From the cell containing the given text, extract its center point as [X, Y] coordinate. 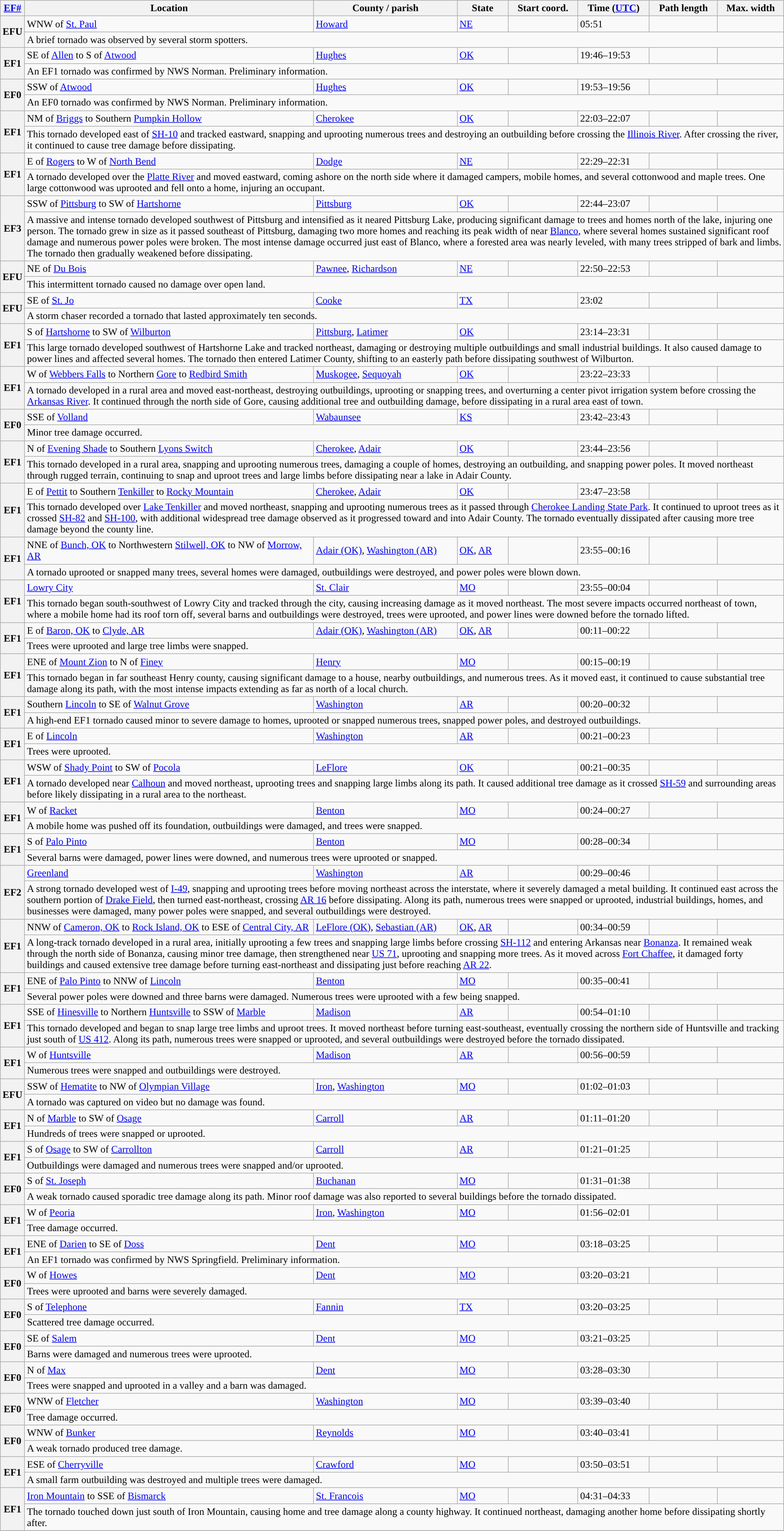
Lowry City [170, 588]
Southern Lincoln to SE of Walnut Grove [170, 704]
St. Clair [385, 588]
00:24–00:27 [614, 810]
WNW of Bunker [170, 1433]
00:21–00:35 [614, 767]
Location [170, 8]
SE of Salem [170, 1338]
A tornado uprooted or snapped many trees, several homes were damaged, outbuildings were destroyed, and power poles were blown down. [404, 572]
EF3 [12, 228]
S of Hartshorne to SW of Wilburton [170, 332]
Cooke [385, 300]
WSW of Shady Point to SW of Pocola [170, 767]
Crawford [385, 1464]
05:51 [614, 24]
County / parish [385, 8]
An EF0 tornado was confirmed by NWS Norman. Preliminary information. [404, 103]
An EF1 tornado was confirmed by NWS Springfield. Preliminary information. [404, 1260]
Several power poles were downed and three barns were damaged. Numerous trees were uprooted with a few being snapped. [404, 997]
EF# [12, 8]
Several barns were damaged, power lines were downed, and numerous trees were uprooted or snapped. [404, 858]
An EF1 tornado was confirmed by NWS Norman. Preliminary information. [404, 71]
A tornado was captured on video but no damage was found. [404, 1102]
22:44–23:07 [614, 204]
04:31–04:33 [614, 1496]
00:29–00:46 [614, 873]
WNW of Fletcher [170, 1401]
Trees were uprooted and barns were severely damaged. [404, 1291]
S of Palo Pinto [170, 841]
23:47–23:58 [614, 491]
N of Marble to SW of Osage [170, 1118]
Reynolds [385, 1433]
Barns were damaged and numerous trees were uprooted. [404, 1354]
23:02 [614, 300]
Cherokee [385, 118]
SSW of Hematite to NW of Olympian Village [170, 1086]
Wabaunsee [385, 417]
W of Webbers Falls to Northern Gore to Redbird Smith [170, 374]
W of Howes [170, 1275]
Greenland [170, 873]
E of Pettit to Southern Tenkiller to Rocky Mountain [170, 491]
23:22–23:33 [614, 374]
WNW of St. Paul [170, 24]
Start coord. [543, 8]
A weak tornado caused sporadic tree damage along its path. Minor roof damage was also reported to several buildings before the tornado dissipated. [404, 1197]
E of Baron, OK to Clyde, AR [170, 630]
Henry [385, 662]
00:21–00:23 [614, 736]
Path length [683, 8]
A brief tornado was observed by several storm spotters. [404, 40]
22:50–22:53 [614, 269]
23:55–00:04 [614, 588]
SSE of Volland [170, 417]
Trees were uprooted and large tree limbs were snapped. [404, 646]
Howard [385, 24]
W of Racket [170, 810]
ENE of Darien to SE of Doss [170, 1244]
23:42–23:43 [614, 417]
03:39–03:40 [614, 1401]
01:56–02:01 [614, 1212]
Max. width [751, 8]
S of Osage to SW of Carrollton [170, 1149]
03:28–03:30 [614, 1370]
03:40–03:41 [614, 1433]
Muskogee, Sequoyah [385, 374]
S of St. Joseph [170, 1181]
ENE of Mount Zion to N of Finey [170, 662]
19:46–19:53 [614, 55]
NNW of Cameron, OK to Rock Island, OK to ESE of Central City, AR [170, 927]
KS [483, 417]
S of Telephone [170, 1307]
State [483, 8]
SE of Allen to S of Atwood [170, 55]
Dodge [385, 161]
This intermittent tornado caused no damage over open land. [404, 285]
EF2 [12, 892]
SSW of Atwood [170, 87]
A high-end EF1 tornado caused minor to severe damage to homes, uprooted or snapped numerous trees, snapped power poles, and destroyed outbuildings. [404, 720]
N of Max [170, 1370]
00:20–00:32 [614, 704]
NNE of Bunch, OK to Northwestern Stilwell, OK to NW of Morrow, AR [170, 550]
01:02–01:03 [614, 1086]
19:53–19:56 [614, 87]
NE of Du Bois [170, 269]
E of Rogers to W of North Bend [170, 161]
St. Francois [385, 1496]
E of Lincoln [170, 736]
Buchanan [385, 1181]
00:28–00:34 [614, 841]
A storm chaser recorded a tornado that lasted approximately ten seconds. [404, 316]
23:55–00:16 [614, 550]
A small farm outbuilding was destroyed and multiple trees were damaged. [404, 1480]
SSW of Pittsburg to SW of Hartshorne [170, 204]
22:03–22:07 [614, 118]
00:35–00:41 [614, 981]
Fannin [385, 1307]
Iron Mountain to SSE of Bismarck [170, 1496]
03:50–03:51 [614, 1464]
23:44–23:56 [614, 448]
Minor tree damage occurred. [404, 433]
03:18–03:25 [614, 1244]
NM of Briggs to Southern Pumpkin Hollow [170, 118]
03:20–03:25 [614, 1307]
LeFlore (OK), Sebastian (AR) [385, 927]
00:54–01:10 [614, 1012]
Pawnee, Richardson [385, 269]
A weak tornado produced tree damage. [404, 1449]
00:34–00:59 [614, 927]
Outbuildings were damaged and numerous trees were snapped and/or uprooted. [404, 1165]
Numerous trees were snapped and outbuildings were destroyed. [404, 1071]
A mobile home was pushed off its foundation, outbuildings were damaged, and trees were snapped. [404, 826]
Trees were snapped and uprooted in a valley and a barn was damaged. [404, 1385]
N of Evening Shade to Southern Lyons Switch [170, 448]
00:11–00:22 [614, 630]
Pittsburg [385, 204]
W of Peoria [170, 1212]
03:20–03:21 [614, 1275]
00:56–00:59 [614, 1055]
LeFlore [385, 767]
W of Huntsville [170, 1055]
SSE of Hinesville to Northern Huntsville to SSW of Marble [170, 1012]
Trees were uprooted. [404, 752]
22:29–22:31 [614, 161]
01:21–01:25 [614, 1149]
Time (UTC) [614, 8]
01:11–01:20 [614, 1118]
Scattered tree damage occurred. [404, 1323]
23:14–23:31 [614, 332]
ENE of Palo Pinto to NNW of Lincoln [170, 981]
00:15–00:19 [614, 662]
03:21–03:25 [614, 1338]
01:31–01:38 [614, 1181]
Pittsburg, Latimer [385, 332]
Hundreds of trees were snapped or uprooted. [404, 1133]
ESE of Cherryville [170, 1464]
SE of St. Jo [170, 300]
